Detect which cell encompasses the target text, then output its [x, y] center coordinate. 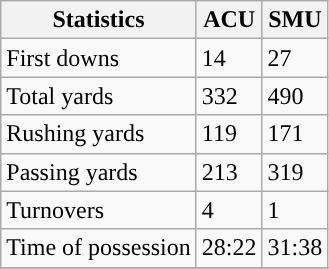
14 [229, 58]
490 [295, 96]
31:38 [295, 248]
Statistics [99, 20]
Time of possession [99, 248]
28:22 [229, 248]
Turnovers [99, 210]
213 [229, 172]
332 [229, 96]
ACU [229, 20]
119 [229, 134]
4 [229, 210]
Rushing yards [99, 134]
SMU [295, 20]
319 [295, 172]
171 [295, 134]
27 [295, 58]
Total yards [99, 96]
1 [295, 210]
Passing yards [99, 172]
First downs [99, 58]
